For the text-containing cell, return its midpoint in [X, Y] coordinate format. 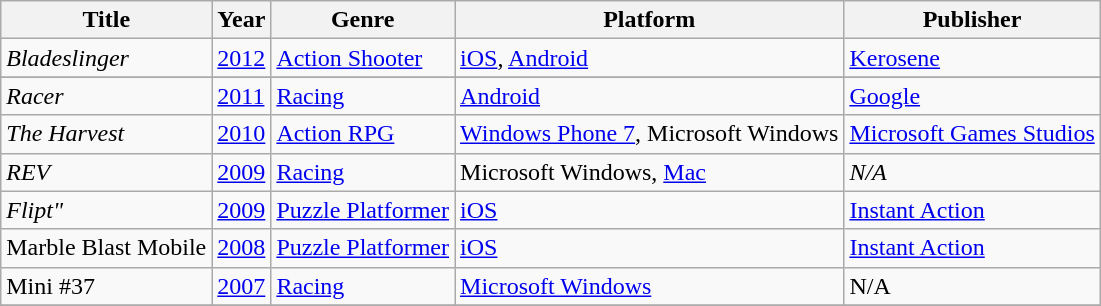
Google [972, 96]
2007 [242, 286]
2008 [242, 248]
Bladeslinger [106, 58]
Action RPG [363, 134]
Year [242, 20]
Marble Blast Mobile [106, 248]
REV [106, 172]
Genre [363, 20]
Kerosene [972, 58]
Flipt" [106, 210]
Action Shooter [363, 58]
2010 [242, 134]
Publisher [972, 20]
Platform [650, 20]
Title [106, 20]
2012 [242, 58]
Microsoft Windows [650, 286]
Microsoft Games Studios [972, 134]
2011 [242, 96]
The Harvest [106, 134]
Windows Phone 7, Microsoft Windows [650, 134]
Racer [106, 96]
Microsoft Windows, Mac [650, 172]
Mini #37 [106, 286]
iOS, Android [650, 58]
Android [650, 96]
